Return the (X, Y) coordinate for the center point of the cell that contains the specified text.  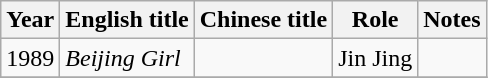
Role (376, 20)
Notes (452, 20)
1989 (30, 58)
English title (127, 20)
Year (30, 20)
Chinese title (263, 20)
Beijing Girl (127, 58)
Jin Jing (376, 58)
